Detect which cell encompasses the target text, then output its (X, Y) center coordinate. 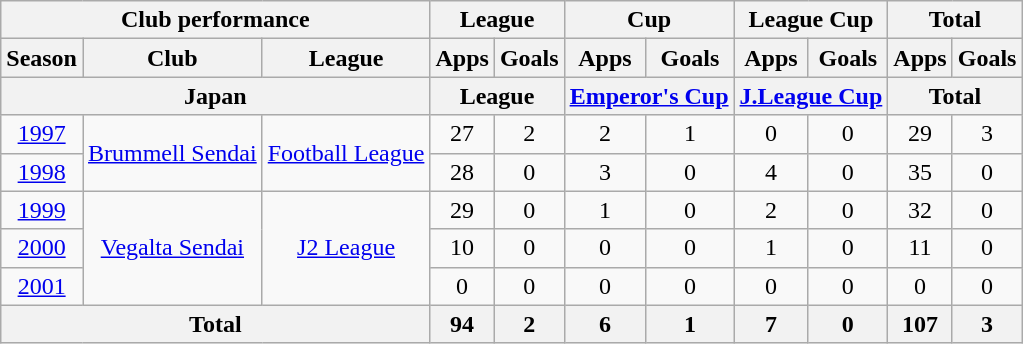
Club (172, 58)
Emperor's Cup (649, 96)
94 (462, 324)
J2 League (346, 248)
7 (771, 324)
1999 (42, 210)
Japan (216, 96)
2000 (42, 248)
Vegalta Sendai (172, 248)
Season (42, 58)
32 (920, 210)
4 (771, 172)
2001 (42, 286)
1998 (42, 172)
Football League (346, 153)
Club performance (216, 20)
1997 (42, 134)
Brummell Sendai (172, 153)
35 (920, 172)
6 (605, 324)
107 (920, 324)
10 (462, 248)
League Cup (811, 20)
J.League Cup (811, 96)
Cup (649, 20)
28 (462, 172)
27 (462, 134)
11 (920, 248)
